Search for the cell housing the specified text and yield its [X, Y] center coordinate. 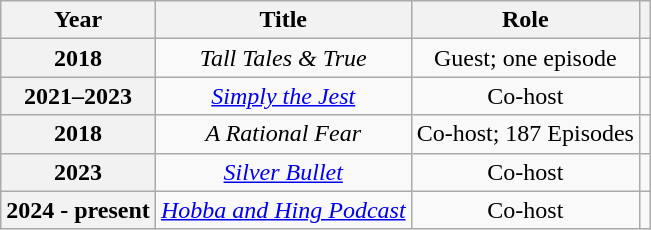
Guest; one episode [525, 58]
Role [525, 20]
Tall Tales & True [283, 58]
A Rational Fear [283, 134]
Year [78, 20]
2021–2023 [78, 96]
2024 - present [78, 210]
Title [283, 20]
Hobba and Hing Podcast [283, 210]
Simply the Jest [283, 96]
2023 [78, 172]
Co-host; 187 Episodes [525, 134]
Silver Bullet [283, 172]
